Locate the cell with the specified text and output its (X, Y) center coordinate. 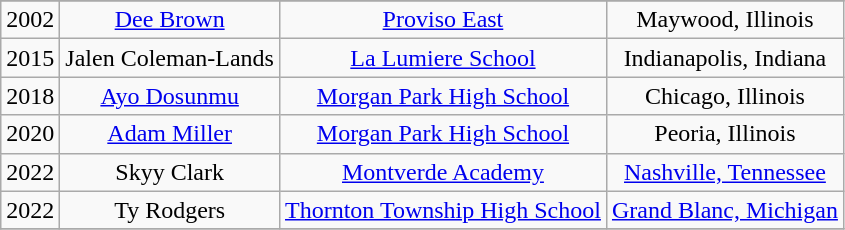
Peoria, Illinois (724, 134)
2002 (30, 20)
Nashville, Tennessee (724, 172)
Dee Brown (170, 20)
Maywood, Illinois (724, 20)
La Lumiere School (442, 58)
Proviso East (442, 20)
2018 (30, 96)
2020 (30, 134)
Grand Blanc, Michigan (724, 210)
Montverde Academy (442, 172)
Indianapolis, Indiana (724, 58)
Jalen Coleman-Lands (170, 58)
Chicago, Illinois (724, 96)
Ty Rodgers (170, 210)
Skyy Clark (170, 172)
Adam Miller (170, 134)
Ayo Dosunmu (170, 96)
2015 (30, 58)
Thornton Township High School (442, 210)
